Detect which cell encompasses the target text, then output its [x, y] center coordinate. 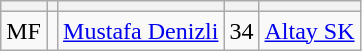
Mustafa Denizli [141, 31]
34 [242, 31]
MF [24, 31]
Altay SK [310, 31]
